From the cell containing the given text, extract its center point as [X, Y] coordinate. 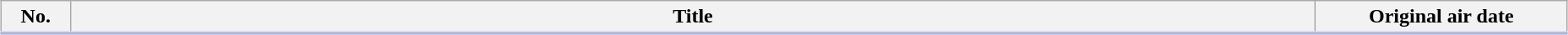
Original air date [1441, 17]
Title [693, 17]
No. [35, 17]
